Provide the [X, Y] coordinate of the cell's center where the given text is located.  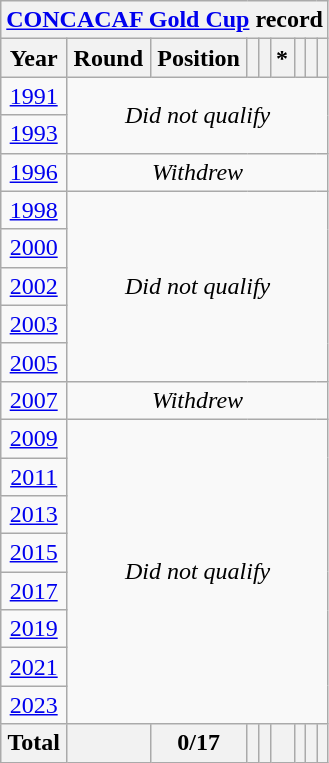
* [282, 58]
2023 [34, 705]
0/17 [198, 743]
1996 [34, 172]
2009 [34, 438]
2017 [34, 591]
1991 [34, 96]
1993 [34, 134]
2011 [34, 477]
1998 [34, 210]
2002 [34, 286]
2019 [34, 629]
2000 [34, 248]
2007 [34, 400]
2005 [34, 362]
2003 [34, 324]
Round [108, 58]
2013 [34, 515]
2015 [34, 553]
CONCACAF Gold Cup record [165, 20]
Total [34, 743]
Position [198, 58]
Year [34, 58]
2021 [34, 667]
